Find where the given text appears and provide that cell's center as [x, y] coordinate. 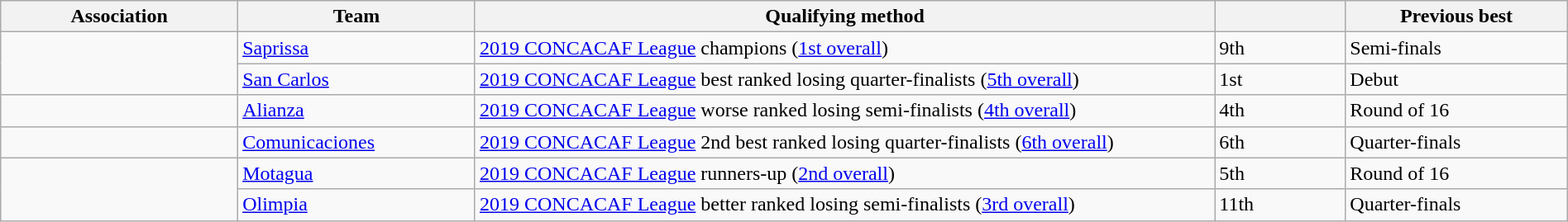
Previous best [1456, 17]
Qualifying method [844, 17]
2019 CONCACAF League worse ranked losing semi-finalists (4th overall) [844, 111]
Alianza [357, 111]
Saprissa [357, 48]
2019 CONCACAF League champions (1st overall) [844, 48]
Debut [1456, 79]
9th [1280, 48]
Team [357, 17]
6th [1280, 142]
11th [1280, 205]
2019 CONCACAF League better ranked losing semi-finalists (3rd overall) [844, 205]
San Carlos [357, 79]
Olimpia [357, 205]
Semi-finals [1456, 48]
2019 CONCACAF League best ranked losing quarter-finalists (5th overall) [844, 79]
1st [1280, 79]
2019 CONCACAF League runners-up (2nd overall) [844, 173]
4th [1280, 111]
5th [1280, 173]
2019 CONCACAF League 2nd best ranked losing quarter-finalists (6th overall) [844, 142]
Comunicaciones [357, 142]
Motagua [357, 173]
Association [119, 17]
